Scan for the cell matching the given text and deliver its [X, Y] coordinate at center. 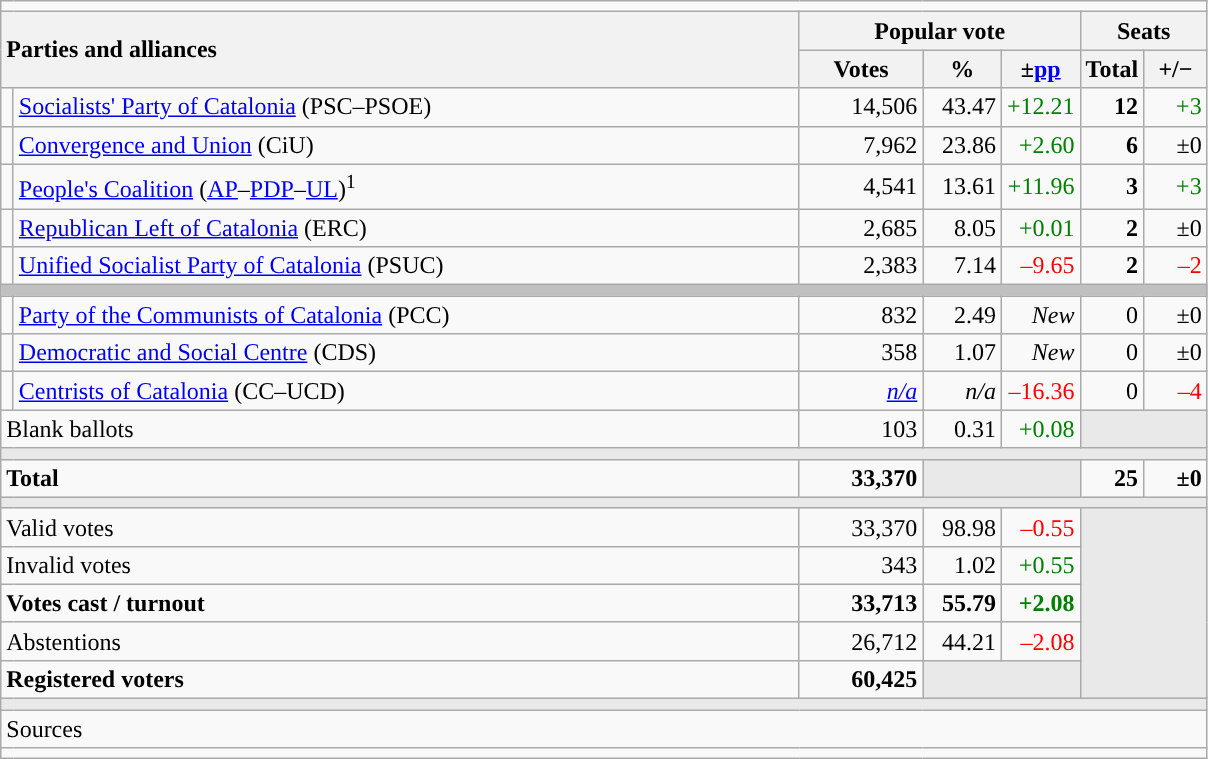
33,713 [861, 603]
Invalid votes [400, 565]
Convergence and Union (CiU) [406, 145]
Abstentions [400, 641]
3 [1112, 186]
Valid votes [400, 527]
12 [1112, 107]
–2 [1176, 266]
8.05 [962, 228]
–2.08 [1040, 641]
2.49 [962, 315]
+0.55 [1040, 565]
832 [861, 315]
6 [1112, 145]
1.07 [962, 353]
2,383 [861, 266]
People's Coalition (AP–PDP–UL)1 [406, 186]
Party of the Communists of Catalonia (PCC) [406, 315]
13.61 [962, 186]
1.02 [962, 565]
7,962 [861, 145]
Centrists of Catalonia (CC–UCD) [406, 391]
Sources [604, 729]
7.14 [962, 266]
4,541 [861, 186]
% [962, 69]
+2.60 [1040, 145]
343 [861, 565]
44.21 [962, 641]
Democratic and Social Centre (CDS) [406, 353]
+2.08 [1040, 603]
98.98 [962, 527]
25 [1112, 478]
±pp [1040, 69]
+0.08 [1040, 429]
Socialists' Party of Catalonia (PSC–PSOE) [406, 107]
14,506 [861, 107]
Parties and alliances [400, 50]
43.47 [962, 107]
+0.01 [1040, 228]
Seats [1144, 31]
2,685 [861, 228]
–4 [1176, 391]
–0.55 [1040, 527]
Votes [861, 69]
358 [861, 353]
Blank ballots [400, 429]
0.31 [962, 429]
+11.96 [1040, 186]
–16.36 [1040, 391]
+/− [1176, 69]
–9.65 [1040, 266]
Registered voters [400, 679]
Votes cast / turnout [400, 603]
+12.21 [1040, 107]
23.86 [962, 145]
55.79 [962, 603]
103 [861, 429]
60,425 [861, 679]
Unified Socialist Party of Catalonia (PSUC) [406, 266]
Popular vote [940, 31]
26,712 [861, 641]
Republican Left of Catalonia (ERC) [406, 228]
